Output the [X, Y] coordinate of the center of the cell containing the given text.  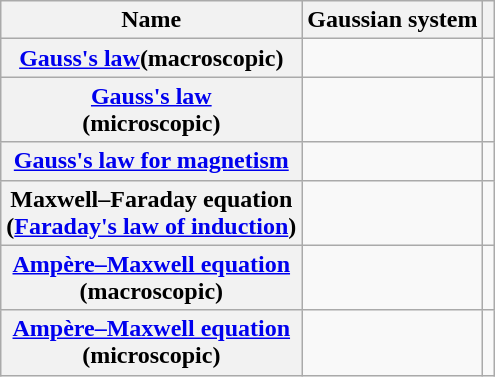
Name [152, 20]
Gaussian system [392, 20]
Maxwell–Faraday equation(Faraday's law of induction) [152, 212]
Ampère–Maxwell equation (macroscopic) [152, 278]
Gauss's law(microscopic) [152, 110]
Gauss's law for magnetism [152, 161]
Gauss's law(macroscopic) [152, 58]
Ampère–Maxwell equation (microscopic) [152, 342]
